From the cell containing the given text, extract its center point as (X, Y) coordinate. 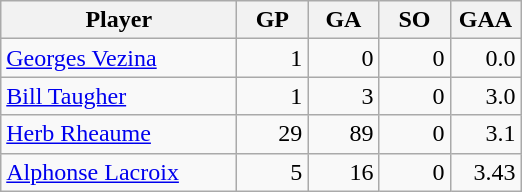
SO (414, 20)
16 (344, 172)
0.0 (486, 58)
3.1 (486, 134)
Player (119, 20)
GA (344, 20)
GP (272, 20)
3 (344, 96)
Georges Vezina (119, 58)
GAA (486, 20)
5 (272, 172)
Herb Rheaume (119, 134)
Bill Taugher (119, 96)
89 (344, 134)
29 (272, 134)
3.43 (486, 172)
3.0 (486, 96)
Alphonse Lacroix (119, 172)
